For the text-containing cell, return its midpoint in [x, y] coordinate format. 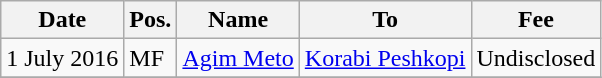
Fee [536, 20]
Undisclosed [536, 58]
Korabi Peshkopi [385, 58]
1 July 2016 [62, 58]
MF [150, 58]
To [385, 20]
Name [238, 20]
Date [62, 20]
Agim Meto [238, 58]
Pos. [150, 20]
